Locate the cell with the specified text and output its (X, Y) center coordinate. 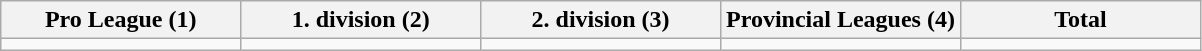
1. division (2) (361, 20)
Total (1080, 20)
2. division (3) (601, 20)
Pro League (1) (121, 20)
Provincial Leagues (4) (841, 20)
